Locate the cell with the specified text and output its [X, Y] center coordinate. 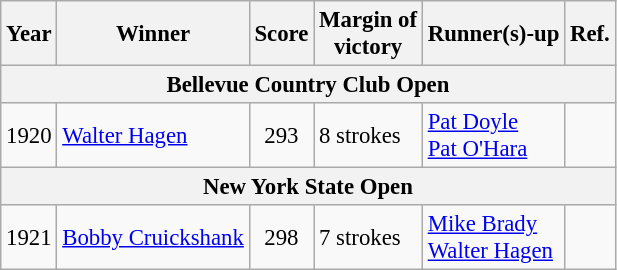
1920 [29, 136]
293 [282, 136]
7 strokes [368, 238]
Margin ofvictory [368, 34]
Bobby Cruickshank [153, 238]
Winner [153, 34]
1921 [29, 238]
Year [29, 34]
Walter Hagen [153, 136]
Score [282, 34]
Pat Doyle Pat O'Hara [493, 136]
Ref. [590, 34]
Bellevue Country Club Open [308, 85]
Runner(s)-up [493, 34]
New York State Open [308, 187]
Mike Brady Walter Hagen [493, 238]
8 strokes [368, 136]
298 [282, 238]
